Return the [X, Y] coordinate for the center point of the cell that contains the specified text.  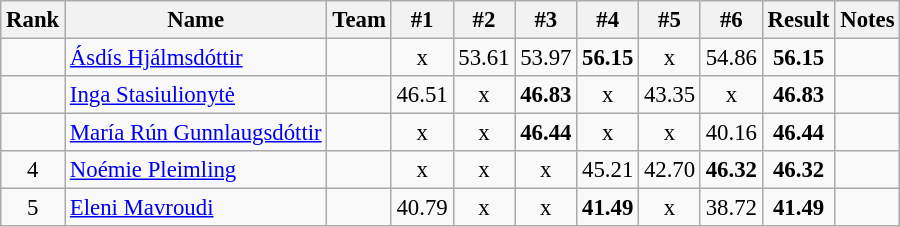
46.51 [422, 95]
Name [196, 20]
40.16 [731, 133]
42.70 [670, 170]
Notes [868, 20]
40.79 [422, 208]
45.21 [608, 170]
53.97 [546, 58]
María Rún Gunnlaugsdóttir [196, 133]
Result [798, 20]
Noémie Pleimling [196, 170]
Eleni Mavroudi [196, 208]
54.86 [731, 58]
#6 [731, 20]
Ásdís Hjálmsdóttir [196, 58]
#1 [422, 20]
43.35 [670, 95]
#4 [608, 20]
#5 [670, 20]
Rank [33, 20]
5 [33, 208]
4 [33, 170]
#2 [484, 20]
38.72 [731, 208]
Team [359, 20]
53.61 [484, 58]
Inga Stasiulionytė [196, 95]
#3 [546, 20]
